Find where the given text appears and provide that cell's center as (X, Y) coordinate. 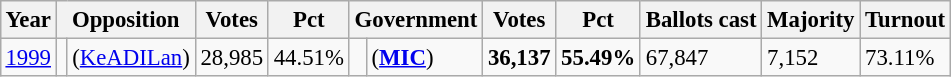
67,847 (700, 57)
7,152 (811, 57)
1999 (28, 57)
55.49% (598, 57)
36,137 (520, 57)
Turnout (906, 20)
28,985 (232, 57)
Majority (811, 20)
Government (416, 20)
44.51% (308, 57)
(MIC) (424, 57)
Opposition (126, 20)
Year (28, 20)
(KeADILan) (131, 57)
73.11% (906, 57)
Ballots cast (700, 20)
